From the cell containing the given text, extract its center point as (x, y) coordinate. 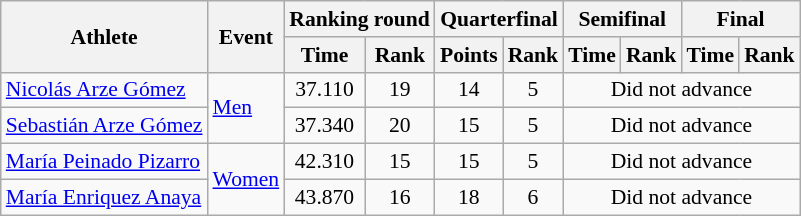
Sebastián Arze Gómez (104, 126)
Quarterfinal (499, 19)
20 (400, 126)
37.110 (324, 90)
Event (246, 36)
Ranking round (360, 19)
Points (469, 55)
Men (246, 108)
6 (534, 197)
37.340 (324, 126)
María Peinado Pizarro (104, 162)
María Enriquez Anaya (104, 197)
16 (400, 197)
18 (469, 197)
Nicolás Arze Gómez (104, 90)
Final (740, 19)
43.870 (324, 197)
14 (469, 90)
42.310 (324, 162)
Women (246, 180)
Athlete (104, 36)
19 (400, 90)
Semifinal (622, 19)
